Find where the given text appears and provide that cell's center as (x, y) coordinate. 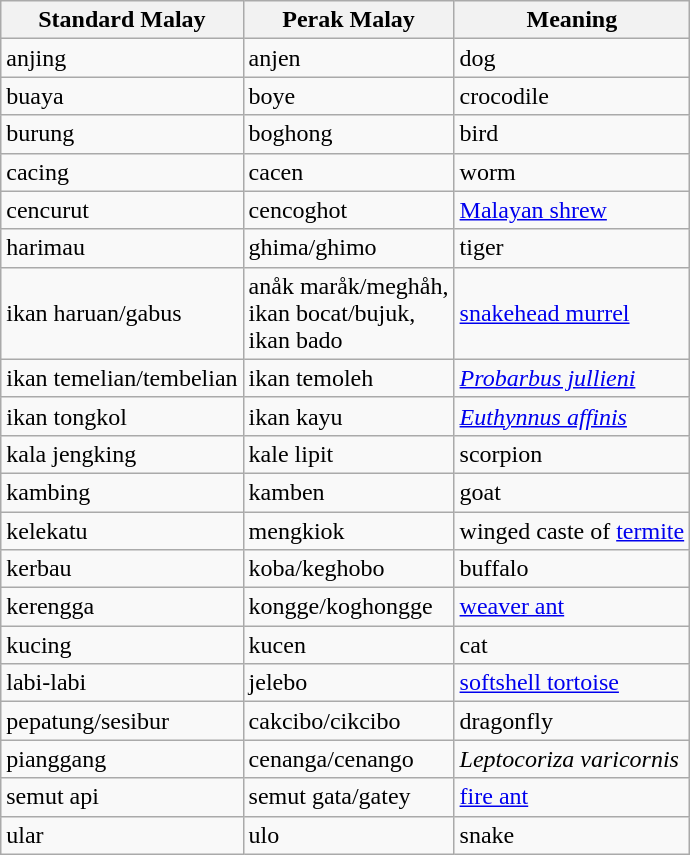
pepatung/sesibur (122, 721)
ghima/ghimo (348, 248)
ikan kayu (348, 416)
snakehead murrel (572, 313)
kucen (348, 645)
ulo (348, 835)
labi-labi (122, 683)
ikan tongkol (122, 416)
buaya (122, 96)
winged caste of termite (572, 531)
kongge/koghongge (348, 607)
Malayan shrew (572, 210)
mengkiok (348, 531)
ikan temoleh (348, 378)
snake (572, 835)
semut api (122, 797)
Standard Malay (122, 20)
Probarbus jullieni (572, 378)
dragonfly (572, 721)
Meaning (572, 20)
Perak Malay (348, 20)
goat (572, 492)
kambing (122, 492)
kucing (122, 645)
scorpion (572, 454)
cencurut (122, 210)
cencoghot (348, 210)
dog (572, 58)
kelekatu (122, 531)
weaver ant (572, 607)
harimau (122, 248)
buffalo (572, 569)
bird (572, 134)
ikan haruan/gabus (122, 313)
crocodile (572, 96)
cat (572, 645)
boghong (348, 134)
cacen (348, 172)
cakcibo/cikcibo (348, 721)
kala jengking (122, 454)
pianggang (122, 759)
Euthynnus affinis (572, 416)
boye (348, 96)
Leptocoriza varicornis (572, 759)
softshell tortoise (572, 683)
koba/keghobo (348, 569)
anjing (122, 58)
kale lipit (348, 454)
worm (572, 172)
semut gata/gatey (348, 797)
kerengga (122, 607)
anjen (348, 58)
anåk maråk/meghåh, ikan bocat/bujuk, ikan bado (348, 313)
burung (122, 134)
tiger (572, 248)
kerbau (122, 569)
cenanga/cenango (348, 759)
kamben (348, 492)
ular (122, 835)
ikan temelian/tembelian (122, 378)
fire ant (572, 797)
cacing (122, 172)
jelebo (348, 683)
